Determine the (x, y) coordinate at the center of the cell enclosing the given text.  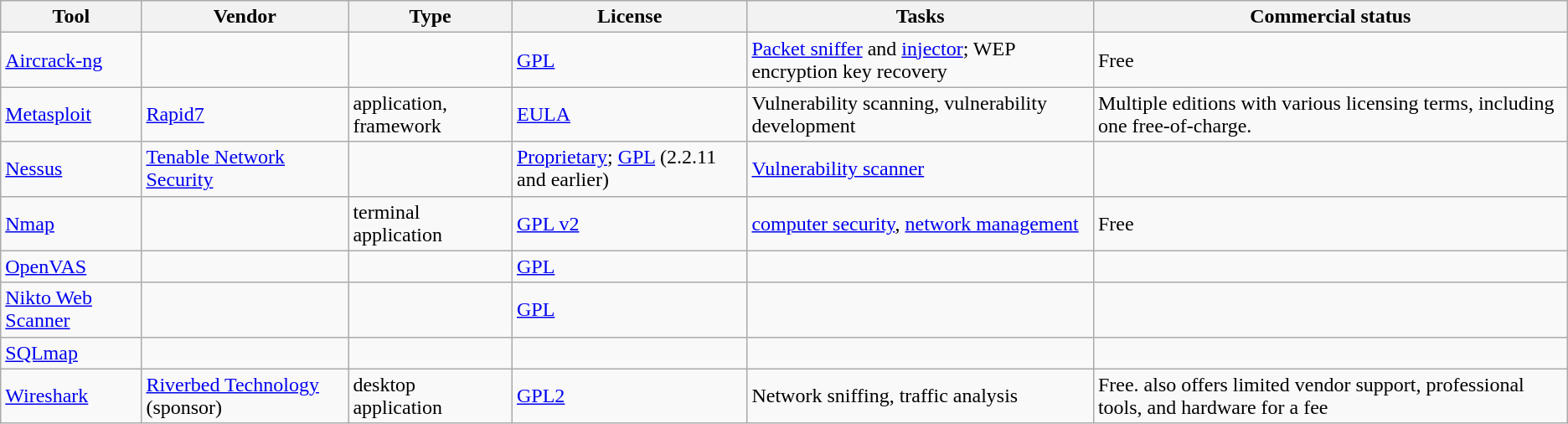
desktop application (431, 396)
terminal application (431, 223)
Metasploit (71, 114)
SQLmap (71, 353)
Tasks (920, 17)
Commercial status (1330, 17)
application, framework (431, 114)
Nikto Web Scanner (71, 310)
Network sniffing, traffic analysis (920, 396)
Vendor (245, 17)
Multiple editions with various licensing terms, including one free-of-charge. (1330, 114)
Tenable Network Security (245, 169)
Nessus (71, 169)
Vulnerability scanning, vulnerability development (920, 114)
Rapid7 (245, 114)
Packet sniffer and injector; WEP encryption key recovery (920, 60)
OpenVAS (71, 266)
GPL2 (629, 396)
Proprietary; GPL (2.2.11 and earlier) (629, 169)
computer security, network management (920, 223)
Nmap (71, 223)
GPL v2 (629, 223)
Wireshark (71, 396)
Vulnerability scanner (920, 169)
Free. also offers limited vendor support, professional tools, and hardware for a fee (1330, 396)
License (629, 17)
EULA (629, 114)
Riverbed Technology (sponsor) (245, 396)
Tool (71, 17)
Aircrack-ng (71, 60)
Type (431, 17)
